Detect which cell encompasses the target text, then output its (x, y) center coordinate. 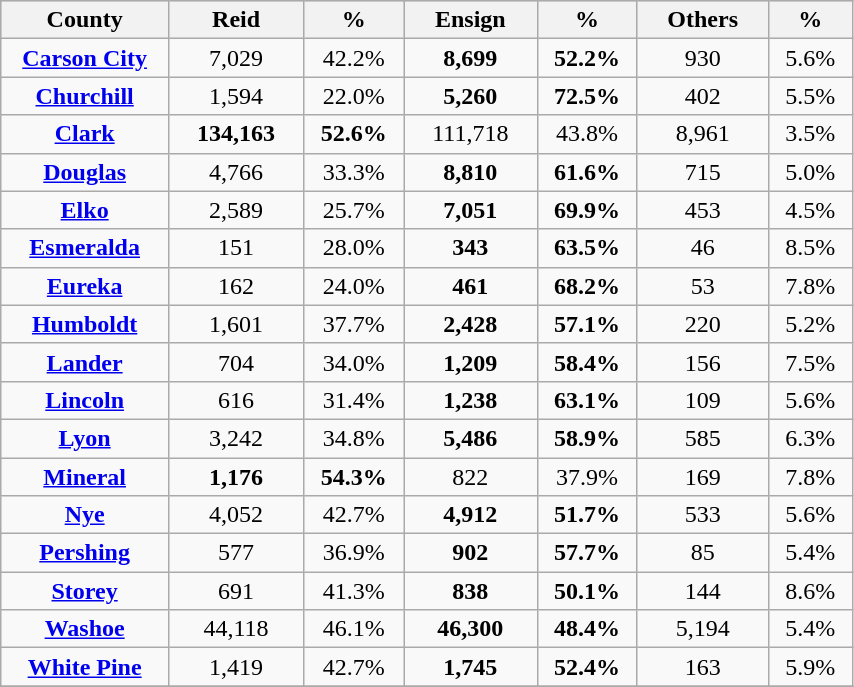
4,052 (236, 515)
34.0% (354, 362)
24.0% (354, 286)
7,051 (470, 210)
28.0% (354, 248)
68.2% (587, 286)
Others (702, 20)
1,745 (470, 667)
169 (702, 477)
5.5% (810, 96)
51.7% (587, 515)
Carson City (85, 58)
2,589 (236, 210)
156 (702, 362)
41.3% (354, 591)
5.0% (810, 172)
43.8% (587, 134)
402 (702, 96)
4,912 (470, 515)
6.3% (810, 438)
111,718 (470, 134)
Pershing (85, 553)
52.2% (587, 58)
3.5% (810, 134)
3,242 (236, 438)
37.7% (354, 324)
109 (702, 400)
134,163 (236, 134)
616 (236, 400)
577 (236, 553)
Nye (85, 515)
4.5% (810, 210)
58.9% (587, 438)
White Pine (85, 667)
5.2% (810, 324)
1,601 (236, 324)
Storey (85, 591)
1,238 (470, 400)
Lyon (85, 438)
162 (236, 286)
48.4% (587, 629)
Elko (85, 210)
902 (470, 553)
5,486 (470, 438)
8.5% (810, 248)
Eureka (85, 286)
533 (702, 515)
72.5% (587, 96)
58.4% (587, 362)
Humboldt (85, 324)
Douglas (85, 172)
37.9% (587, 477)
57.7% (587, 553)
715 (702, 172)
25.7% (354, 210)
22.0% (354, 96)
691 (236, 591)
Mineral (85, 477)
151 (236, 248)
85 (702, 553)
63.5% (587, 248)
Ensign (470, 20)
46 (702, 248)
Lander (85, 362)
8,961 (702, 134)
453 (702, 210)
46,300 (470, 629)
7,029 (236, 58)
42.2% (354, 58)
63.1% (587, 400)
2,428 (470, 324)
4,766 (236, 172)
County (85, 20)
69.9% (587, 210)
52.4% (587, 667)
Lincoln (85, 400)
33.3% (354, 172)
163 (702, 667)
8.6% (810, 591)
Clark (85, 134)
31.4% (354, 400)
704 (236, 362)
8,810 (470, 172)
585 (702, 438)
822 (470, 477)
61.6% (587, 172)
838 (470, 591)
1,176 (236, 477)
Churchill (85, 96)
46.1% (354, 629)
52.6% (354, 134)
36.9% (354, 553)
5,194 (702, 629)
461 (470, 286)
34.8% (354, 438)
Washoe (85, 629)
144 (702, 591)
Esmeralda (85, 248)
1,419 (236, 667)
930 (702, 58)
44,118 (236, 629)
50.1% (587, 591)
7.5% (810, 362)
1,209 (470, 362)
54.3% (354, 477)
343 (470, 248)
220 (702, 324)
57.1% (587, 324)
5.9% (810, 667)
8,699 (470, 58)
1,594 (236, 96)
53 (702, 286)
Reid (236, 20)
5,260 (470, 96)
